Search for the cell housing the specified text and yield its [x, y] center coordinate. 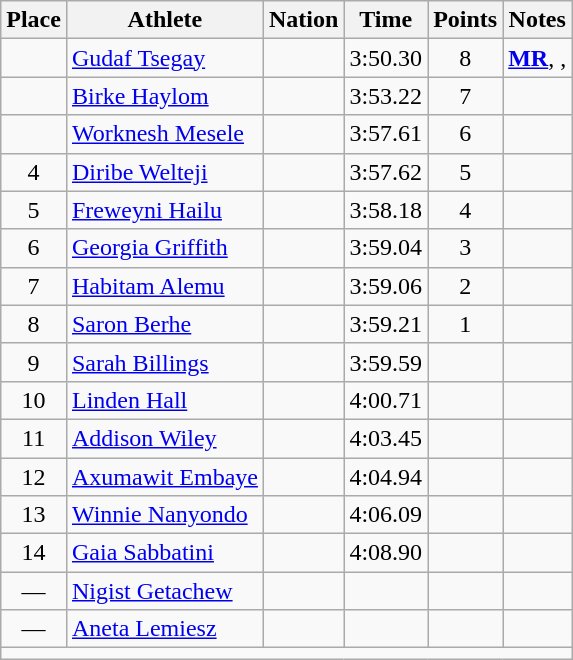
4:04.94 [386, 477]
3:59.59 [386, 362]
4:06.09 [386, 515]
3:57.62 [386, 172]
Winnie Nanyondo [164, 515]
3:50.30 [386, 58]
3:59.21 [386, 324]
Time [386, 20]
MR, , [538, 58]
10 [34, 400]
Aneta Lemiesz [164, 629]
Place [34, 20]
Georgia Griffith [164, 248]
Points [466, 20]
Worknesh Mesele [164, 134]
Nation [303, 20]
Freweyni Hailu [164, 210]
14 [34, 553]
Birke Haylom [164, 96]
3:59.04 [386, 248]
Axumawit Embaye [164, 477]
Notes [538, 20]
Sarah Billings [164, 362]
3:53.22 [386, 96]
Linden Hall [164, 400]
Addison Wiley [164, 438]
12 [34, 477]
11 [34, 438]
3:59.06 [386, 286]
4:03.45 [386, 438]
3:58.18 [386, 210]
Gaia Sabbatini [164, 553]
Diribe Welteji [164, 172]
4:08.90 [386, 553]
3 [466, 248]
4:00.71 [386, 400]
Athlete [164, 20]
Gudaf Tsegay [164, 58]
2 [466, 286]
3:57.61 [386, 134]
Saron Berhe [164, 324]
1 [466, 324]
9 [34, 362]
Habitam Alemu [164, 286]
Nigist Getachew [164, 591]
13 [34, 515]
